Provide the (x, y) coordinate of the cell's center where the given text is located.  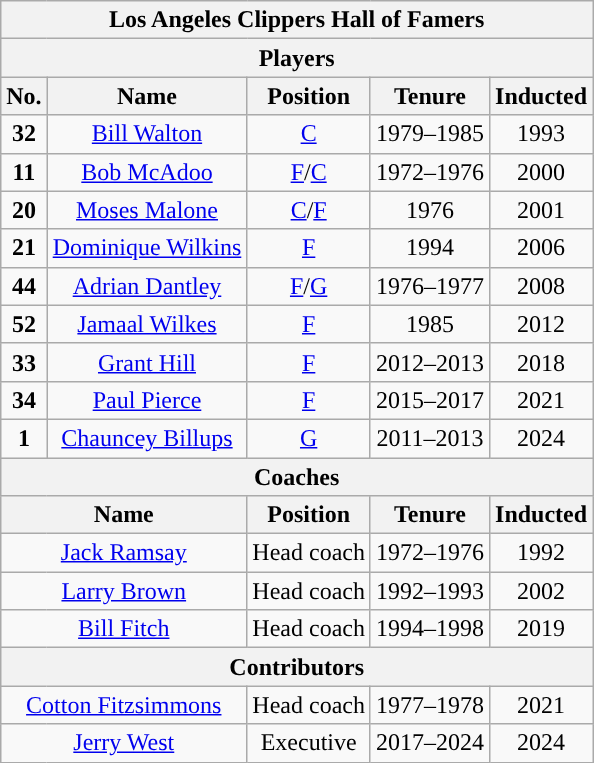
1994–1998 (430, 629)
Coaches (297, 477)
2001 (542, 210)
1 (24, 438)
C/F (309, 210)
1977–1978 (430, 705)
2012 (542, 324)
44 (24, 286)
33 (24, 362)
Adrian Dantley (147, 286)
No. (24, 96)
20 (24, 210)
Players (297, 58)
1992–1993 (430, 591)
Jamaal Wilkes (147, 324)
1994 (430, 248)
21 (24, 248)
Grant Hill (147, 362)
1993 (542, 134)
2017–2024 (430, 743)
Bill Fitch (124, 629)
C (309, 134)
2019 (542, 629)
F/G (309, 286)
Jerry West (124, 743)
Bill Walton (147, 134)
2002 (542, 591)
2012–2013 (430, 362)
2015–2017 (430, 400)
32 (24, 134)
Larry Brown (124, 591)
Cotton Fitzsimmons (124, 705)
34 (24, 400)
2008 (542, 286)
Chauncey Billups (147, 438)
1976 (430, 210)
1985 (430, 324)
Los Angeles Clippers Hall of Famers (297, 20)
11 (24, 172)
2000 (542, 172)
2018 (542, 362)
G (309, 438)
1979–1985 (430, 134)
Jack Ramsay (124, 553)
F/C (309, 172)
Bob McAdoo (147, 172)
Contributors (297, 667)
Paul Pierce (147, 400)
1992 (542, 553)
2006 (542, 248)
2011–2013 (430, 438)
52 (24, 324)
Dominique Wilkins (147, 248)
Executive (309, 743)
1976–1977 (430, 286)
Moses Malone (147, 210)
